Locate the cell with the specified text and output its (X, Y) center coordinate. 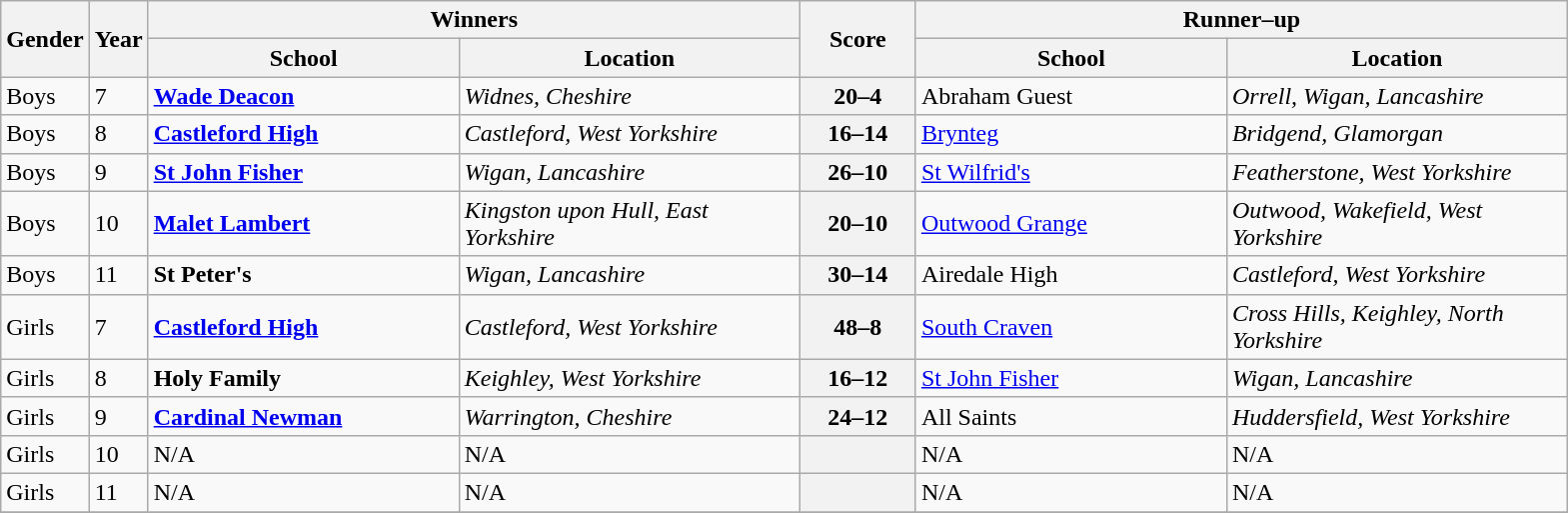
20–4 (857, 96)
Score (857, 39)
Keighley, West Yorkshire (630, 378)
26–10 (857, 172)
Winners (474, 20)
South Craven (1071, 326)
Cross Hills, Keighley, North Yorkshire (1397, 326)
Wade Deacon (304, 96)
Bridgend, Glamorgan (1397, 134)
Kingston upon Hull, East Yorkshire (630, 224)
Holy Family (304, 378)
Cardinal Newman (304, 416)
30–14 (857, 275)
St Peter's (304, 275)
48–8 (857, 326)
Widnes, Cheshire (630, 96)
Gender (45, 39)
Warrington, Cheshire (630, 416)
16–12 (857, 378)
Outwood, Wakefield, West Yorkshire (1397, 224)
Brynteg (1071, 134)
Outwood Grange (1071, 224)
Malet Lambert (304, 224)
Orrell, Wigan, Lancashire (1397, 96)
Featherstone, West Yorkshire (1397, 172)
Runner–up (1241, 20)
Abraham Guest (1071, 96)
All Saints (1071, 416)
24–12 (857, 416)
16–14 (857, 134)
Airedale High (1071, 275)
Year (118, 39)
Huddersfield, West Yorkshire (1397, 416)
St Wilfrid's (1071, 172)
20–10 (857, 224)
